Search for the cell housing the specified text and yield its (x, y) center coordinate. 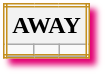
AWAY (46, 25)
